From the cell containing the given text, extract its center point as (x, y) coordinate. 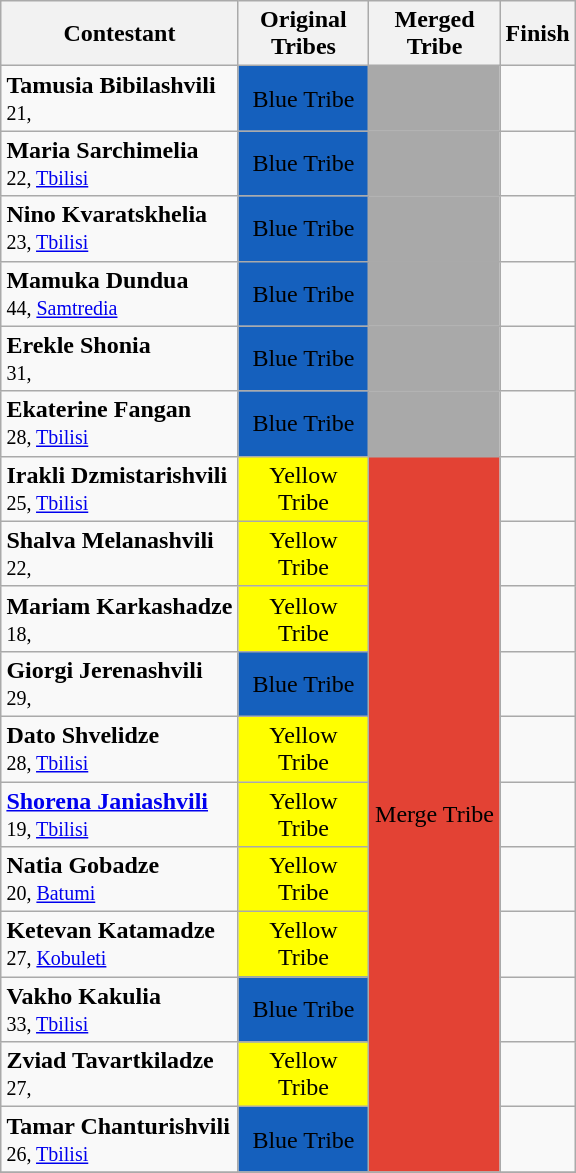
Giorgi Jerenashvili29, (120, 684)
Merged Tribe (434, 34)
Irakli Dzmistarishvili25, Tbilisi (120, 488)
Ketevan Katamadze27, Kobuleti (120, 944)
Nino Kvaratskhelia23, Tbilisi (120, 228)
Dato Shvelidze28, Tbilisi (120, 748)
Maria Sarchimelia22, Tbilisi (120, 164)
Contestant (120, 34)
Mariam Karkashadze18, (120, 618)
Ekaterine Fangan28, Tbilisi (120, 424)
Natia Gobadze20, Batumi (120, 880)
Shorena Janiashvili19, Tbilisi (120, 814)
Mamuka Dundua44, Samtredia (120, 294)
Merge Tribe (434, 814)
Vakho Kakulia33, Tbilisi (120, 1010)
Zviad Tavartkiladze27, (120, 1074)
Shalva Melanashvili22, (120, 554)
Erekle Shonia31, (120, 358)
Tamusia Bibilashvili21, (120, 98)
Finish (538, 34)
OriginalTribes (304, 34)
Tamar Chanturishvili26, Tbilisi (120, 1140)
